Return [x, y] of the center of cell containing provided text 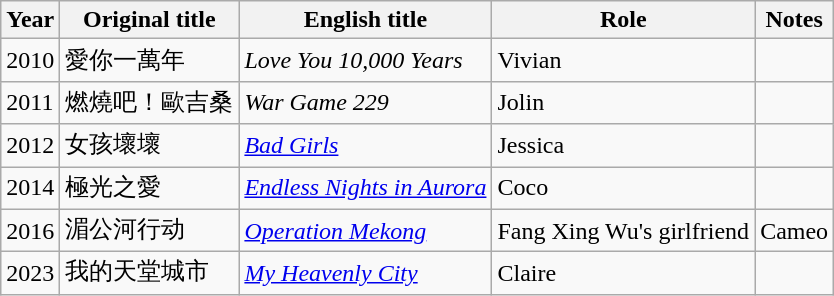
Vivian [624, 60]
Jessica [624, 146]
2014 [30, 188]
湄公河行动 [150, 230]
Cameo [794, 230]
燃燒吧！歐吉桑 [150, 102]
War Game 229 [366, 102]
2011 [30, 102]
Year [30, 20]
Bad Girls [366, 146]
English title [366, 20]
我的天堂城市 [150, 274]
Coco [624, 188]
My Heavenly City [366, 274]
Love You 10,000 Years [366, 60]
極光之愛 [150, 188]
愛你一萬年 [150, 60]
Role [624, 20]
2010 [30, 60]
Jolin [624, 102]
Fang Xing Wu's girlfriend [624, 230]
女孩壞壞 [150, 146]
2016 [30, 230]
Endless Nights in Aurora [366, 188]
Notes [794, 20]
Claire [624, 274]
Original title [150, 20]
2023 [30, 274]
Operation Mekong [366, 230]
2012 [30, 146]
